Find where the given text appears and provide that cell's center as (x, y) coordinate. 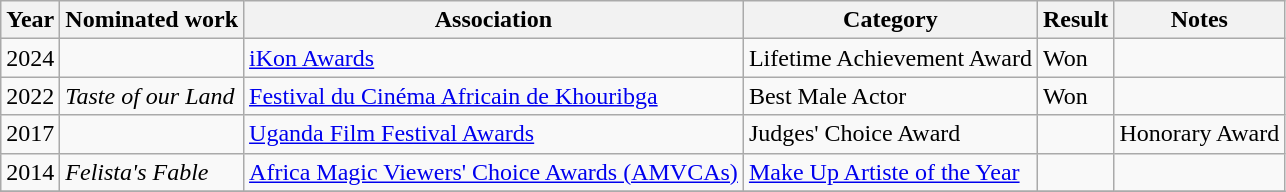
Uganda Film Festival Awards (494, 134)
Festival du Cinéma Africain de Khouribga (494, 96)
2017 (30, 134)
Taste of our Land (152, 96)
2024 (30, 58)
Year (30, 20)
Best Male Actor (890, 96)
Felista's Fable (152, 172)
Make Up Artiste of the Year (890, 172)
Africa Magic Viewers' Choice Awards (AMVCAs) (494, 172)
Judges' Choice Award (890, 134)
Result (1075, 20)
2014 (30, 172)
Lifetime Achievement Award (890, 58)
2022 (30, 96)
Honorary Award (1200, 134)
Association (494, 20)
Category (890, 20)
Notes (1200, 20)
iKon Awards (494, 58)
Nominated work (152, 20)
